Detect which cell encompasses the target text, then output its (x, y) center coordinate. 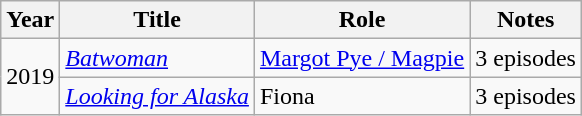
Fiona (362, 96)
Title (158, 20)
Year (30, 20)
Batwoman (158, 58)
Looking for Alaska (158, 96)
Role (362, 20)
Notes (526, 20)
Margot Pye / Magpie (362, 58)
2019 (30, 77)
